Output the (X, Y) coordinate of the center of the cell containing the given text.  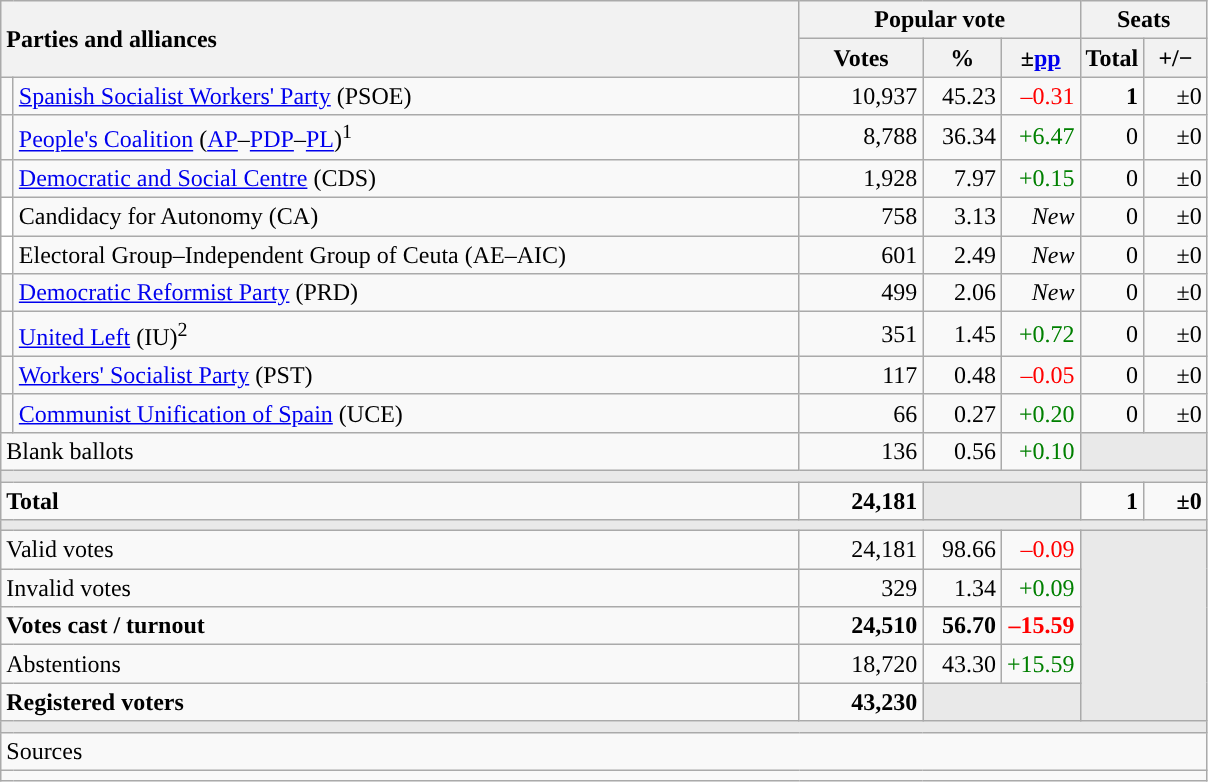
+15.59 (1040, 664)
136 (861, 451)
Popular vote (940, 20)
Abstentions (400, 664)
Candidacy for Autonomy (CA) (406, 217)
0.56 (962, 451)
2.06 (962, 293)
Workers' Socialist Party (PST) (406, 375)
Blank ballots (400, 451)
36.34 (962, 138)
24,510 (861, 626)
Democratic and Social Centre (CDS) (406, 178)
329 (861, 588)
758 (861, 217)
Invalid votes (400, 588)
Parties and alliances (400, 39)
66 (861, 413)
98.66 (962, 550)
Seats (1144, 20)
18,720 (861, 664)
+0.15 (1040, 178)
+/− (1176, 58)
–0.05 (1040, 375)
% (962, 58)
–15.59 (1040, 626)
1,928 (861, 178)
Sources (604, 751)
1.45 (962, 334)
Valid votes (400, 550)
10,937 (861, 96)
+0.72 (1040, 334)
Votes (861, 58)
499 (861, 293)
351 (861, 334)
+0.09 (1040, 588)
117 (861, 375)
+6.47 (1040, 138)
8,788 (861, 138)
45.23 (962, 96)
+0.20 (1040, 413)
United Left (IU)2 (406, 334)
2.49 (962, 255)
Electoral Group–Independent Group of Ceuta (AE–AIC) (406, 255)
0.48 (962, 375)
Spanish Socialist Workers' Party (PSOE) (406, 96)
Registered voters (400, 702)
3.13 (962, 217)
1.34 (962, 588)
Votes cast / turnout (400, 626)
601 (861, 255)
People's Coalition (AP–PDP–PL)1 (406, 138)
+0.10 (1040, 451)
0.27 (962, 413)
Communist Unification of Spain (UCE) (406, 413)
–0.31 (1040, 96)
Democratic Reformist Party (PRD) (406, 293)
43.30 (962, 664)
7.97 (962, 178)
56.70 (962, 626)
±pp (1040, 58)
43,230 (861, 702)
–0.09 (1040, 550)
